Pinpoint the cell where the given text exists, returning its (x, y) midpoint coordinate. 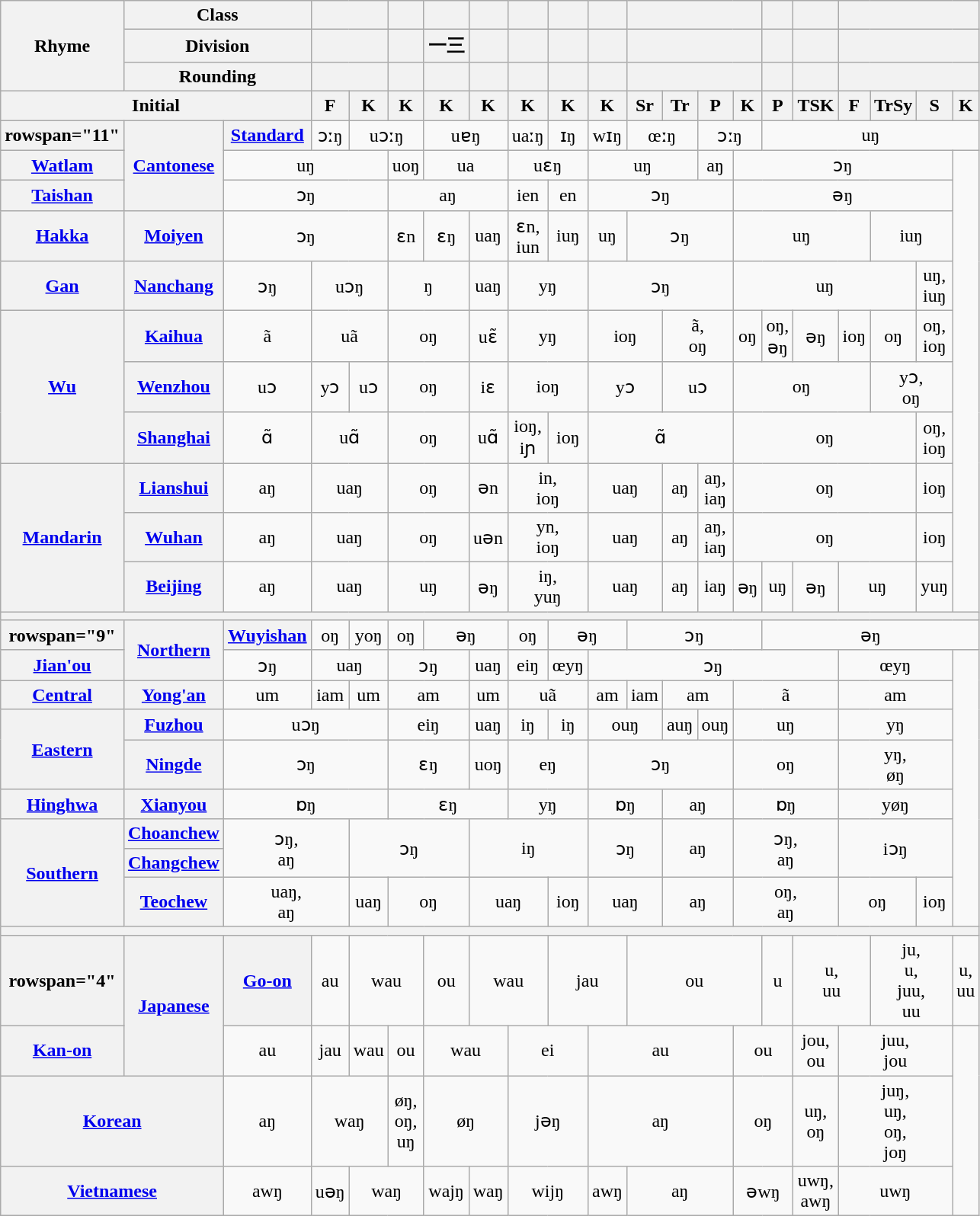
œːŋ (661, 136)
yuŋ (934, 587)
uɛ̃ (488, 337)
TrSy (893, 105)
wajŋ (447, 1192)
uwŋ,awŋ (815, 1192)
Beijing (174, 587)
ɛn,iun (527, 236)
juŋ,uŋ,oŋ,joŋ (895, 1122)
S (934, 105)
iaŋ (715, 587)
ioŋ,iɲ (527, 437)
rowspan="11" (62, 136)
Nanchang (174, 286)
uaŋ,aŋ (287, 902)
wɪŋ (607, 136)
ã,oŋ (698, 337)
Class (217, 15)
Southern (62, 873)
ŋ (428, 286)
Kan-on (62, 1050)
uɛŋ (547, 165)
auŋ (680, 725)
Japanese (174, 1005)
Division (217, 46)
Yong'an (174, 695)
uɔːŋ (386, 136)
eŋ (547, 763)
iŋ,yuŋ (547, 587)
Watlam (62, 165)
in,ioŋ (547, 488)
yoŋ (369, 635)
Central (62, 695)
uəŋ (330, 1192)
Wenzhou (174, 387)
jəŋ (547, 1122)
Jian'ou (62, 665)
Changchew (174, 862)
Northern (174, 651)
Sr (645, 105)
ɪŋ (568, 136)
Rhyme (62, 46)
Gan (62, 286)
Tr (680, 105)
Standard (267, 136)
Initial (155, 105)
uən (488, 538)
øŋ (466, 1122)
Eastern (62, 750)
iɔŋ (895, 848)
yn,ioŋ (547, 538)
Teochew (174, 902)
Fuzhou (174, 725)
ɛn (405, 236)
Hakka (62, 236)
en (568, 196)
Moiyen (174, 236)
ən (488, 488)
uŋ,oŋ (815, 1122)
oŋ,aŋ (786, 902)
uŋ,iuŋ (934, 286)
Wuhan (174, 538)
juu,jou (895, 1050)
rowspan="9" (62, 635)
Vietnamese (113, 1192)
TSK (815, 105)
uaːŋ (527, 136)
Ningde (174, 763)
wijŋ (547, 1192)
Kaihua (174, 337)
ua (466, 165)
yøŋ (895, 805)
Korean (113, 1122)
Shanghai (174, 437)
Hinghwa (62, 805)
Choanchew (174, 834)
yɔ,oŋ (911, 387)
uɐŋ (466, 136)
Taishan (62, 196)
uwŋ (895, 1192)
Cantonese (174, 166)
Rounding (217, 76)
iɛ (488, 387)
əwŋ (764, 1192)
Xianyou (174, 805)
yŋ,øŋ (895, 763)
ju,u,juu,uu (911, 980)
Wuyishan (267, 635)
ei (547, 1050)
oŋ,əŋ (777, 337)
Mandarin (62, 538)
jou,ou (815, 1050)
Wu (62, 387)
u (777, 980)
一三 (447, 46)
Go-on (267, 980)
ien (527, 196)
Lianshui (174, 488)
øŋ,oŋ,uŋ (405, 1122)
rowspan="4" (62, 980)
